Extract the [x, y] coordinate from the center of the cell holding the provided text.  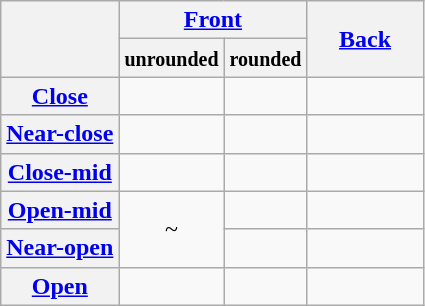
Open [60, 286]
Open-mid [60, 210]
Close [60, 96]
~ [172, 229]
Front [213, 20]
Back [365, 39]
unrounded [172, 58]
rounded [266, 58]
Close-mid [60, 172]
Near-open [60, 248]
Near-close [60, 134]
